Find where the given text appears and provide that cell's center as (X, Y) coordinate. 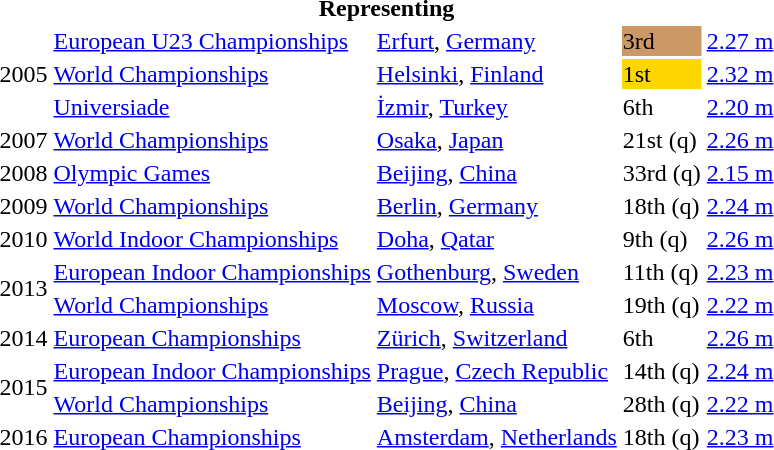
Zürich, Switzerland (496, 338)
European U23 Championships (212, 41)
Prague, Czech Republic (496, 371)
14th (q) (662, 371)
9th (q) (662, 239)
3rd (662, 41)
Gothenburg, Sweden (496, 272)
Moscow, Russia (496, 305)
Universiade (212, 107)
Doha, Qatar (496, 239)
İzmir, Turkey (496, 107)
21st (q) (662, 140)
European Championships (212, 338)
18th (q) (662, 206)
11th (q) (662, 272)
1st (662, 74)
19th (q) (662, 305)
Berlin, Germany (496, 206)
World Indoor Championships (212, 239)
33rd (q) (662, 173)
Erfurt, Germany (496, 41)
28th (q) (662, 404)
Osaka, Japan (496, 140)
Helsinki, Finland (496, 74)
Olympic Games (212, 173)
